Find where the given text appears and provide that cell's center as [X, Y] coordinate. 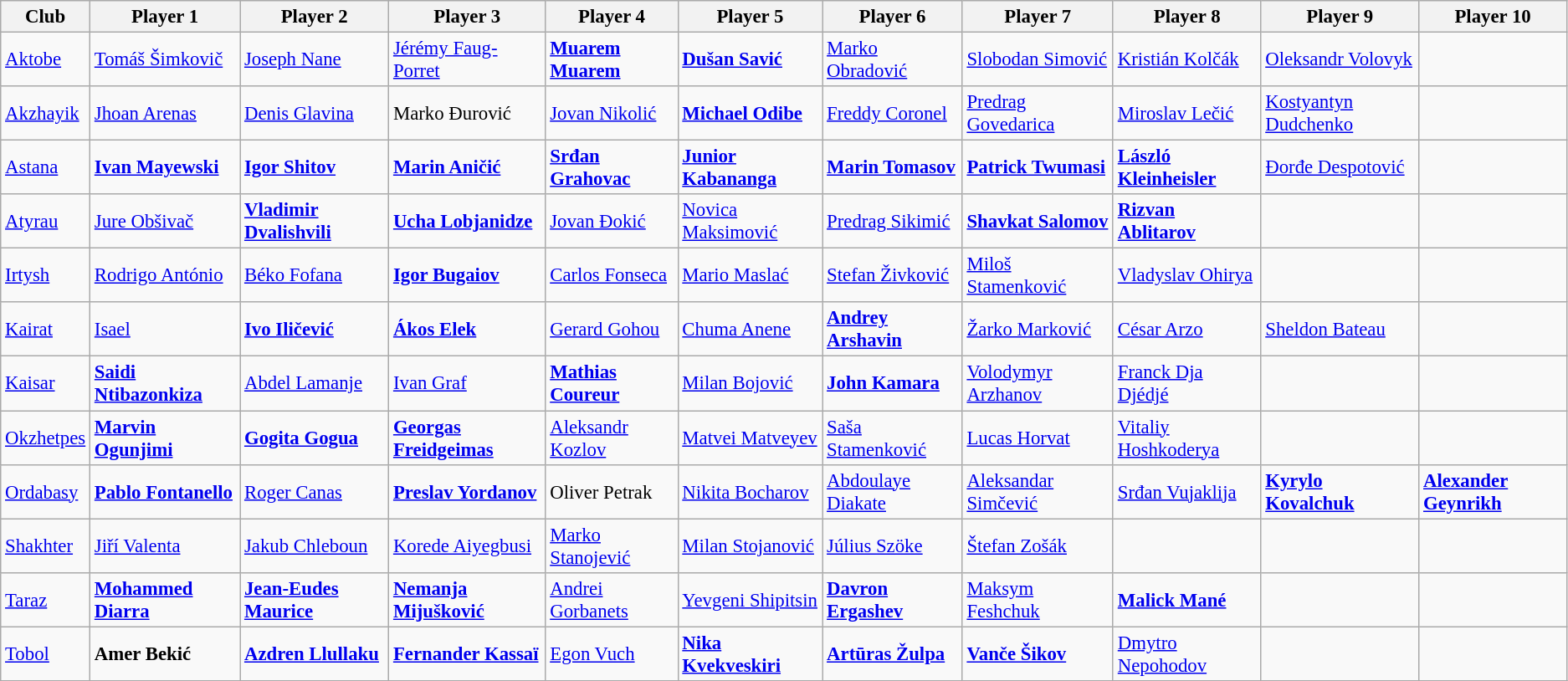
Predrag Sikimić [892, 221]
Player 3 [467, 17]
Preslav Yordanov [467, 492]
Isael [166, 330]
Jakub Chleboun [315, 545]
Ivan Graf [467, 383]
Dušan Savić [750, 60]
Ucha Lobjanidze [467, 221]
Georgas Freidgeimas [467, 438]
Kostyantyn Dudchenko [1340, 114]
Artūras Žulpa [892, 654]
Mario Maslać [750, 276]
Atyrau [45, 221]
Béko Fofana [315, 276]
Marko Đurović [467, 114]
Carlos Fonseca [612, 276]
Július Szöke [892, 545]
Mohammed Diarra [166, 599]
Ivo Iličević [315, 330]
Denis Glavina [315, 114]
Jovan Đokić [612, 221]
Milan Stojanović [750, 545]
László Kleinheisler [1186, 167]
Franck Dja Djédjé [1186, 383]
Oliver Petrak [612, 492]
Novica Maksimović [750, 221]
Amer Bekić [166, 654]
Aktobe [45, 60]
Akzhayik [45, 114]
Rodrigo António [166, 276]
Rizvan Ablitarov [1186, 221]
Stefan Živković [892, 276]
César Arzo [1186, 330]
Marko Obradović [892, 60]
Irtysh [45, 276]
Abdel Lamanje [315, 383]
Tobol [45, 654]
Vanče Šikov [1038, 654]
Volodymyr Arzhanov [1038, 383]
Jérémy Faug-Porret [467, 60]
Lucas Horvat [1038, 438]
Gerard Gohou [612, 330]
Marvin Ogunjimi [166, 438]
Player 5 [750, 17]
Player 4 [612, 17]
Jure Obšivač [166, 221]
Azdren Llullaku [315, 654]
Muarem Muarem [612, 60]
Player 2 [315, 17]
Srđan Grahovac [612, 167]
Yevgeni Shipitsin [750, 599]
Igor Shitov [315, 167]
Andrey Arshavin [892, 330]
Player 9 [1340, 17]
Fernander Kassaï [467, 654]
Aleksandr Kozlov [612, 438]
Chuma Anene [750, 330]
Aleksandar Simčević [1038, 492]
Jean-Eudes Maurice [315, 599]
Sheldon Bateau [1340, 330]
Malick Mané [1186, 599]
Joseph Nane [315, 60]
Taraz [45, 599]
Freddy Coronel [892, 114]
Ákos Elek [467, 330]
Marin Tomasov [892, 167]
Igor Bugaiov [467, 276]
Kristián Kolčák [1186, 60]
Abdoulaye Diakate [892, 492]
Korede Aiyegbusi [467, 545]
Junior Kabananga [750, 167]
Egon Vuch [612, 654]
Okzhetpes [45, 438]
Tomáš Šimkovič [166, 60]
Miloš Stamenković [1038, 276]
Nikita Bocharov [750, 492]
Shavkat Salomov [1038, 221]
Patrick Twumasi [1038, 167]
Saša Stamenković [892, 438]
Nemanja Mijušković [467, 599]
Žarko Marković [1038, 330]
Nika Kvekveskiri [750, 654]
Štefan Zošák [1038, 545]
Kyrylo Kovalchuk [1340, 492]
Vitaliy Hoshkoderya [1186, 438]
Player 10 [1493, 17]
Davron Ergashev [892, 599]
Player 8 [1186, 17]
Kairat [45, 330]
Andrei Gorbanets [612, 599]
Roger Canas [315, 492]
Vladimir Dvalishvili [315, 221]
Milan Bojović [750, 383]
Matvei Matveyev [750, 438]
Marko Stanojević [612, 545]
Đorđe Despotović [1340, 167]
Player 6 [892, 17]
Jhoan Arenas [166, 114]
Maksym Feshchuk [1038, 599]
Pablo Fontanello [166, 492]
Predrag Govedarica [1038, 114]
Jovan Nikolić [612, 114]
Michael Odibe [750, 114]
Mathias Coureur [612, 383]
Astana [45, 167]
Saidi Ntibazonkiza [166, 383]
Srđan Vujaklija [1186, 492]
Dmytro Nepohodov [1186, 654]
Alexander Geynrikh [1493, 492]
Kaisar [45, 383]
Club [45, 17]
Vladyslav Ohirya [1186, 276]
Marin Aničić [467, 167]
Ordabasy [45, 492]
Slobodan Simović [1038, 60]
Player 7 [1038, 17]
Miroslav Lečić [1186, 114]
Ivan Mayewski [166, 167]
Shakhter [45, 545]
Jiří Valenta [166, 545]
Player 1 [166, 17]
John Kamara [892, 383]
Oleksandr Volovyk [1340, 60]
Gogita Gogua [315, 438]
